Locate the cell with the specified text and output its (x, y) center coordinate. 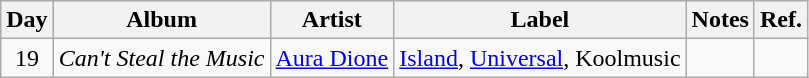
Notes (720, 20)
Day (27, 20)
Island, Universal, Koolmusic (540, 58)
Ref. (780, 20)
Label (540, 20)
Artist (332, 20)
19 (27, 58)
Album (162, 20)
Aura Dione (332, 58)
Can't Steal the Music (162, 58)
